Output the [x, y] coordinate of the center of the cell containing the given text.  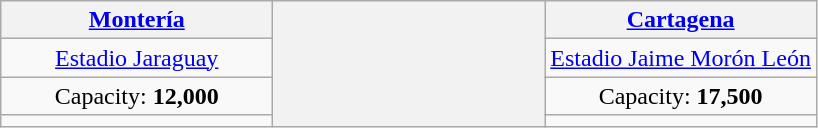
Estadio Jaime Morón León [681, 58]
Capacity: 12,000 [137, 96]
Estadio Jaraguay [137, 58]
Cartagena [681, 20]
Capacity: 17,500 [681, 96]
Montería [137, 20]
